Locate the cell with the specified text and output its (X, Y) center coordinate. 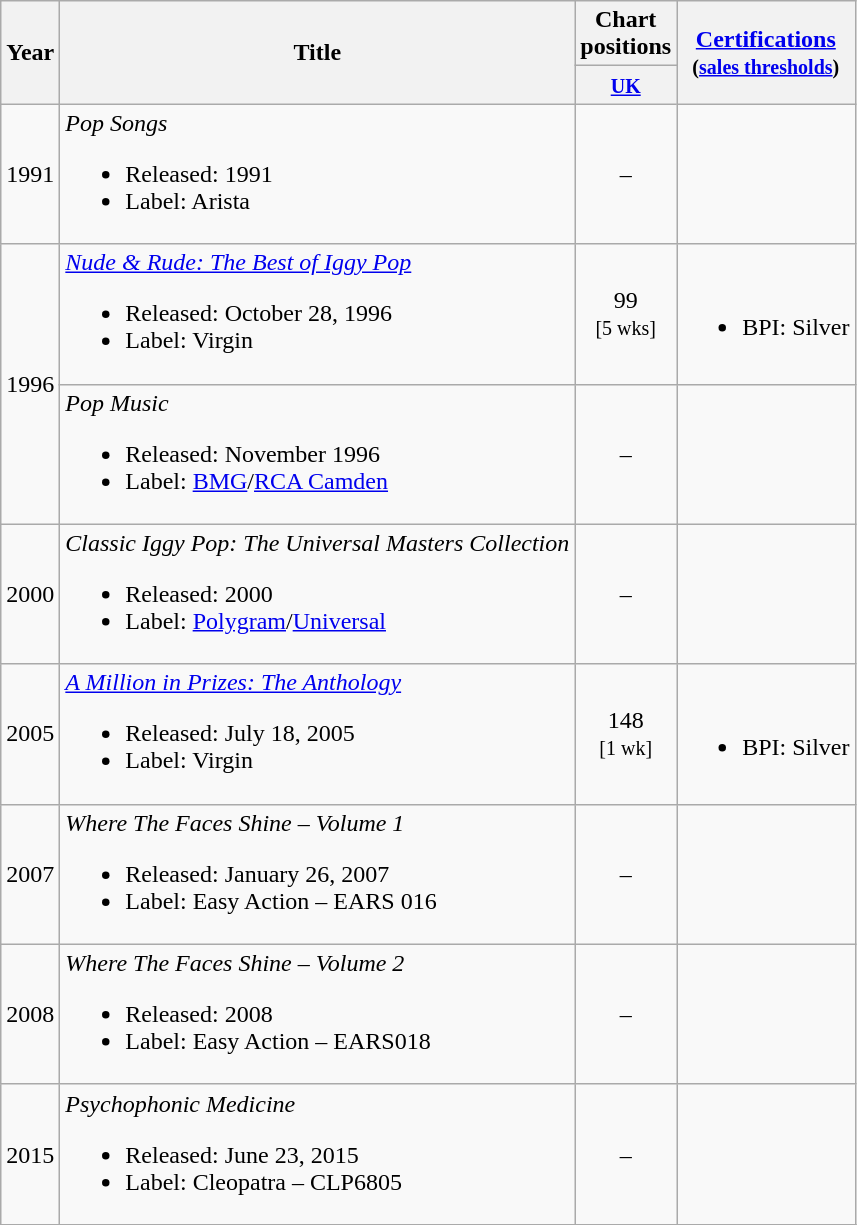
UK (626, 85)
Title (318, 52)
1996 (30, 384)
Year (30, 52)
Psychophonic MedicineReleased: June 23, 2015Label: Cleopatra – CLP6805 (318, 1154)
99[5 wks] (626, 314)
1991 (30, 174)
Pop SongsReleased: 1991Label: Arista (318, 174)
Classic Iggy Pop: The Universal Masters CollectionReleased: 2000Label: Polygram/Universal (318, 594)
Nude & Rude: The Best of Iggy PopReleased: October 28, 1996Label: Virgin (318, 314)
Chart positions (626, 34)
Pop MusicReleased: November 1996Label: BMG/RCA Camden (318, 454)
A Million in Prizes: The AnthologyReleased: July 18, 2005Label: Virgin (318, 734)
2005 (30, 734)
Where The Faces Shine – Volume 2Released: 2008Label: Easy Action – EARS018 (318, 1014)
Where The Faces Shine – Volume 1Released: January 26, 2007Label: Easy Action – EARS 016 (318, 874)
2008 (30, 1014)
148[1 wk] (626, 734)
2000 (30, 594)
2007 (30, 874)
2015 (30, 1154)
Certifications(sales thresholds) (766, 52)
